For the text-containing cell, return its midpoint in [x, y] coordinate format. 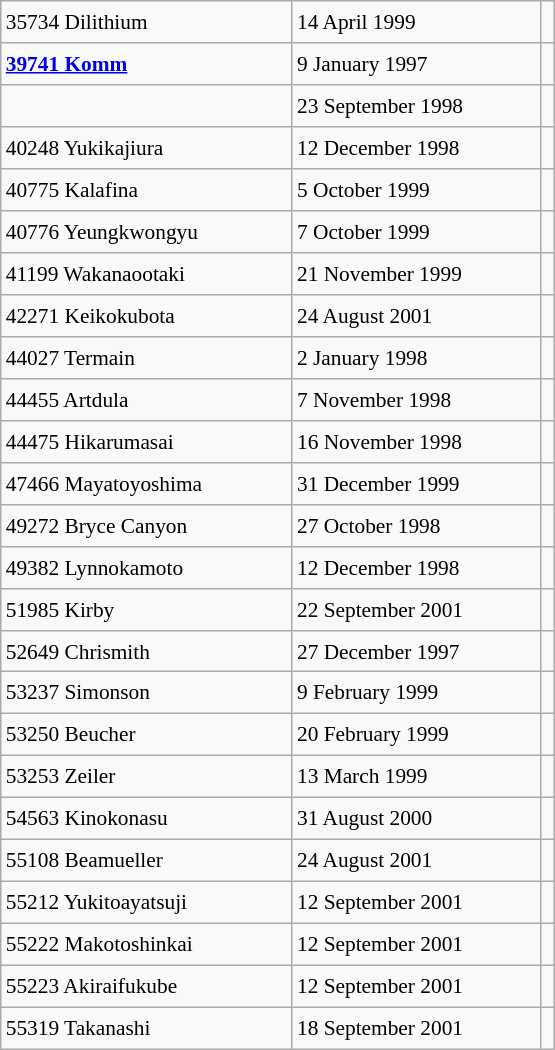
7 October 1999 [416, 232]
7 November 1998 [416, 399]
44455 Artdula [146, 399]
49382 Lynnokamoto [146, 567]
49272 Bryce Canyon [146, 525]
55223 Akiraifukube [146, 986]
52649 Chrismith [146, 651]
14 April 1999 [416, 22]
39741 Komm [146, 64]
5 October 1999 [416, 190]
55222 Makotoshinkai [146, 945]
16 November 1998 [416, 441]
31 December 1999 [416, 483]
47466 Mayatoyoshima [146, 483]
44475 Hikarumasai [146, 441]
44027 Termain [146, 358]
51985 Kirby [146, 609]
31 August 2000 [416, 819]
23 September 1998 [416, 106]
35734 Dilithium [146, 22]
53237 Simonson [146, 693]
41199 Wakanaootaki [146, 274]
53250 Beucher [146, 735]
54563 Kinokonasu [146, 819]
9 January 1997 [416, 64]
55108 Beamueller [146, 861]
27 December 1997 [416, 651]
13 March 1999 [416, 777]
22 September 2001 [416, 609]
9 February 1999 [416, 693]
42271 Keikokubota [146, 316]
18 September 2001 [416, 1028]
40248 Yukikajiura [146, 148]
21 November 1999 [416, 274]
55319 Takanashi [146, 1028]
20 February 1999 [416, 735]
40776 Yeungkwongyu [146, 232]
53253 Zeiler [146, 777]
2 January 1998 [416, 358]
40775 Kalafina [146, 190]
55212 Yukitoayatsuji [146, 903]
27 October 1998 [416, 525]
